Detect which cell encompasses the target text, then output its (x, y) center coordinate. 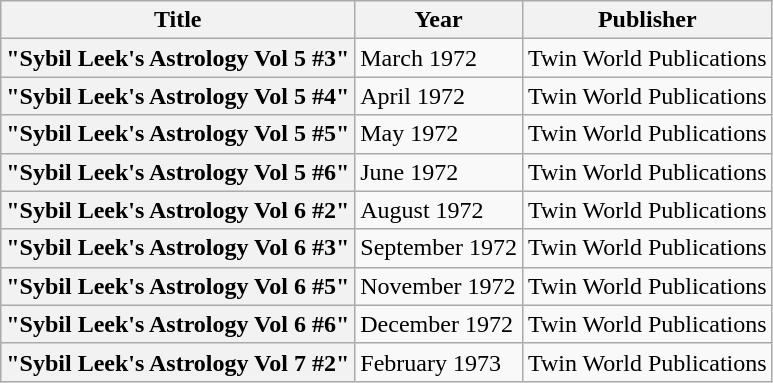
"Sybil Leek's Astrology Vol 6 #3" (178, 248)
"Sybil Leek's Astrology Vol 6 #5" (178, 286)
November 1972 (439, 286)
June 1972 (439, 172)
"Sybil Leek's Astrology Vol 5 #6" (178, 172)
August 1972 (439, 210)
"Sybil Leek's Astrology Vol 6 #6" (178, 324)
"Sybil Leek's Astrology Vol 5 #4" (178, 96)
March 1972 (439, 58)
Year (439, 20)
"Sybil Leek's Astrology Vol 7 #2" (178, 362)
Title (178, 20)
December 1972 (439, 324)
February 1973 (439, 362)
"Sybil Leek's Astrology Vol 6 #2" (178, 210)
"Sybil Leek's Astrology Vol 5 #3" (178, 58)
"Sybil Leek's Astrology Vol 5 #5" (178, 134)
September 1972 (439, 248)
April 1972 (439, 96)
May 1972 (439, 134)
Publisher (647, 20)
